Capture the cell that displays the provided text and extract its (X, Y) central coordinate. 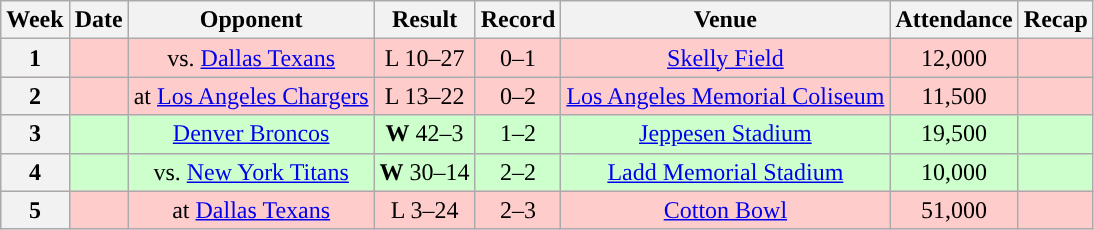
2–2 (518, 172)
vs. Dallas Texans (251, 58)
W 30–14 (424, 172)
Record (518, 20)
51,000 (954, 210)
1 (35, 58)
Los Angeles Memorial Coliseum (726, 96)
1–2 (518, 134)
Opponent (251, 20)
0–2 (518, 96)
Skelly Field (726, 58)
L 13–22 (424, 96)
Result (424, 20)
0–1 (518, 58)
10,000 (954, 172)
19,500 (954, 134)
Jeppesen Stadium (726, 134)
at Dallas Texans (251, 210)
2–3 (518, 210)
4 (35, 172)
5 (35, 210)
Recap (1056, 20)
vs. New York Titans (251, 172)
11,500 (954, 96)
Denver Broncos (251, 134)
Ladd Memorial Stadium (726, 172)
3 (35, 134)
W 42–3 (424, 134)
at Los Angeles Chargers (251, 96)
Week (35, 20)
Attendance (954, 20)
Cotton Bowl (726, 210)
L 3–24 (424, 210)
Venue (726, 20)
Date (98, 20)
12,000 (954, 58)
2 (35, 96)
L 10–27 (424, 58)
